Return the [X, Y] coordinate for the center point of the cell that contains the specified text.  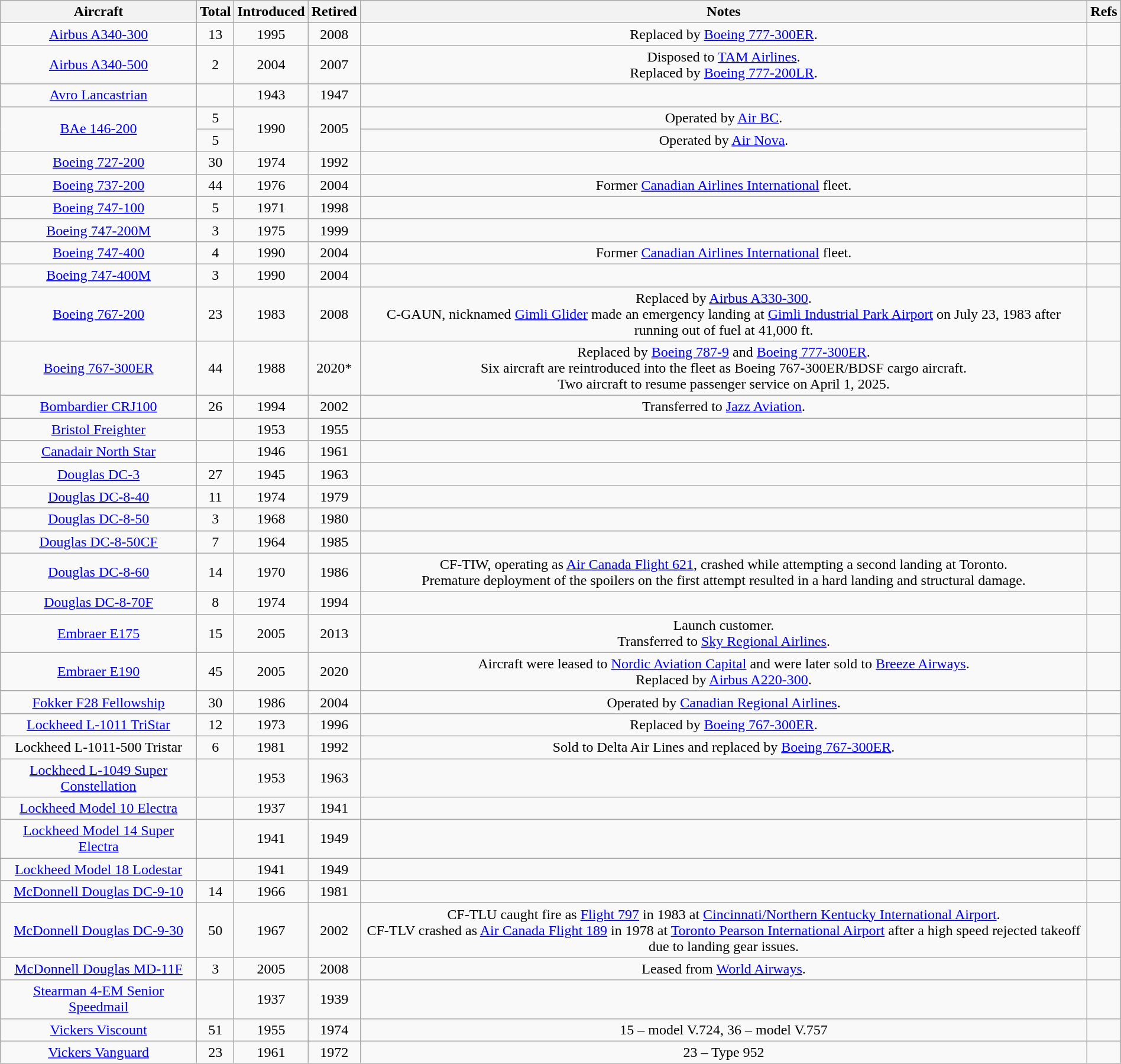
11 [215, 497]
1966 [271, 892]
1970 [271, 573]
Boeing 737-200 [99, 185]
Embraer E175 [99, 633]
Operated by Air BC. [724, 118]
7 [215, 542]
Lockheed L-1011-500 Tristar [99, 747]
Douglas DC-3 [99, 474]
Operated by Canadian Regional Airlines. [724, 702]
1999 [334, 230]
Airbus A340-500 [99, 65]
Boeing 747-400 [99, 253]
Stearman 4-EM Senior Speedmail [99, 1000]
Vickers Vanguard [99, 1052]
1945 [271, 474]
27 [215, 474]
1998 [334, 208]
McDonnell Douglas DC-9-30 [99, 930]
Canadair North Star [99, 452]
Boeing 767-300ER [99, 368]
Boeing 747-400M [99, 275]
1996 [334, 725]
26 [215, 407]
2020* [334, 368]
Bristol Freighter [99, 429]
1967 [271, 930]
2 [215, 65]
Douglas DC-8-40 [99, 497]
Douglas DC-8-60 [99, 573]
Vickers Viscount [99, 1030]
Lockheed L-1011 TriStar [99, 725]
1972 [334, 1052]
1995 [271, 34]
Introduced [271, 12]
51 [215, 1030]
Bombardier CRJ100 [99, 407]
Aircraft were leased to Nordic Aviation Capital and were later sold to Breeze Airways.Replaced by Airbus A220-300. [724, 672]
50 [215, 930]
Notes [724, 12]
McDonnell Douglas DC-9-10 [99, 892]
Douglas DC-8-50CF [99, 542]
Avro Lancastrian [99, 95]
1976 [271, 185]
1947 [334, 95]
Fokker F28 Fellowship [99, 702]
45 [215, 672]
Boeing 767-200 [99, 313]
12 [215, 725]
1980 [334, 519]
Sold to Delta Air Lines and replaced by Boeing 767-300ER. [724, 747]
Lockheed L-1049 Super Constellation [99, 777]
1971 [271, 208]
Douglas DC-8-70F [99, 603]
BAe 146-200 [99, 129]
1968 [271, 519]
Replaced by Boeing 767-300ER. [724, 725]
2007 [334, 65]
Boeing 747-200M [99, 230]
Douglas DC-8-50 [99, 519]
Lockheed Model 18 Lodestar [99, 869]
1939 [334, 1000]
Boeing 747-100 [99, 208]
Lockheed Model 10 Electra [99, 808]
Airbus A340-300 [99, 34]
Disposed to TAM Airlines.Replaced by Boeing 777-200LR. [724, 65]
15 [215, 633]
2013 [334, 633]
4 [215, 253]
1973 [271, 725]
1983 [271, 313]
1964 [271, 542]
Total [215, 12]
Operated by Air Nova. [724, 140]
2020 [334, 672]
15 – model V.724, 36 – model V.757 [724, 1030]
1946 [271, 452]
Embraer E190 [99, 672]
Leased from World Airways. [724, 969]
McDonnell Douglas MD-11F [99, 969]
8 [215, 603]
Boeing 727-200 [99, 163]
23 – Type 952 [724, 1052]
Refs [1104, 12]
Lockheed Model 14 Super Electra [99, 839]
Retired [334, 12]
1975 [271, 230]
Launch customer.Transferred to Sky Regional Airlines. [724, 633]
6 [215, 747]
Aircraft [99, 12]
Transferred to Jazz Aviation. [724, 407]
1985 [334, 542]
13 [215, 34]
1943 [271, 95]
1988 [271, 368]
Replaced by Boeing 777-300ER. [724, 34]
1979 [334, 497]
